From the cell containing the given text, extract its center point as [x, y] coordinate. 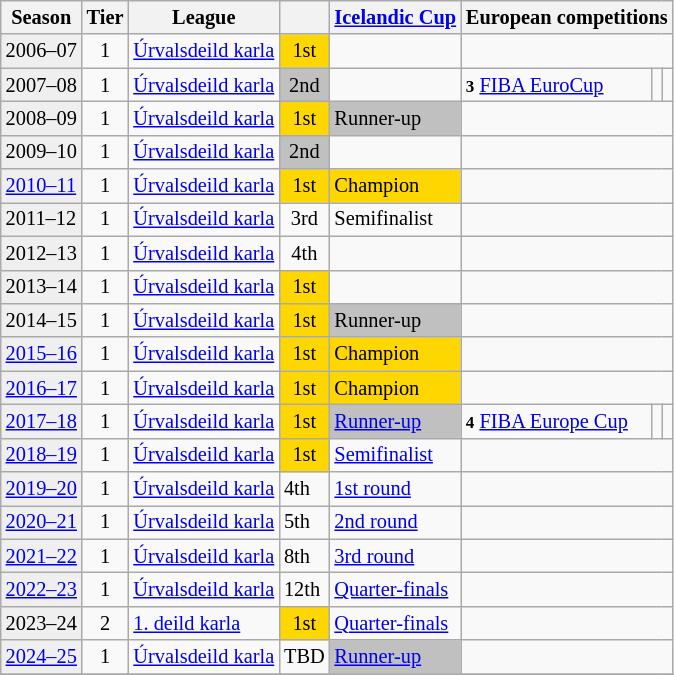
Season [42, 17]
4 FIBA Europe Cup [556, 421]
1. deild karla [204, 623]
Tier [106, 17]
2020–21 [42, 522]
3rd [304, 219]
12th [304, 589]
2011–12 [42, 219]
2019–20 [42, 489]
1st round [396, 489]
2009–10 [42, 152]
2nd round [396, 522]
2016–17 [42, 388]
League [204, 17]
2008–09 [42, 118]
2 [106, 623]
2014–15 [42, 320]
2010–11 [42, 186]
3 FIBA EuroCup [556, 85]
3rd round [396, 556]
2021–22 [42, 556]
2006–07 [42, 51]
2018–19 [42, 455]
2007–08 [42, 85]
8th [304, 556]
TBD [304, 657]
2017–18 [42, 421]
2023–24 [42, 623]
5th [304, 522]
2015–16 [42, 354]
2022–23 [42, 589]
2024–25 [42, 657]
2012–13 [42, 253]
Icelandic Cup [396, 17]
European competitions [567, 17]
2013–14 [42, 287]
